Extract the [x, y] coordinate from the center of the cell holding the provided text.  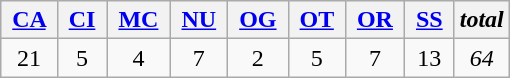
OG [258, 20]
MC [138, 20]
CI [82, 20]
21 [29, 58]
64 [482, 58]
2 [258, 58]
OT [316, 20]
total [482, 20]
13 [429, 58]
OR [374, 20]
CA [29, 20]
4 [138, 58]
NU [199, 20]
SS [429, 20]
